Return [x, y] of the center of cell containing provided text 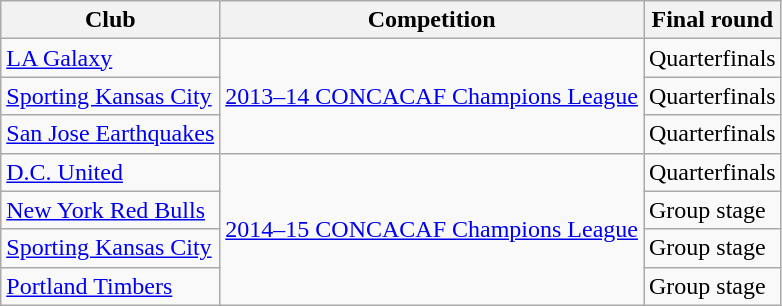
New York Red Bulls [110, 210]
Portland Timbers [110, 286]
D.C. United [110, 172]
2013–14 CONCACAF Champions League [432, 96]
2014–15 CONCACAF Champions League [432, 229]
LA Galaxy [110, 58]
San Jose Earthquakes [110, 134]
Final round [713, 20]
Club [110, 20]
Competition [432, 20]
